Extract the [x, y] coordinate from the center of the cell holding the provided text.  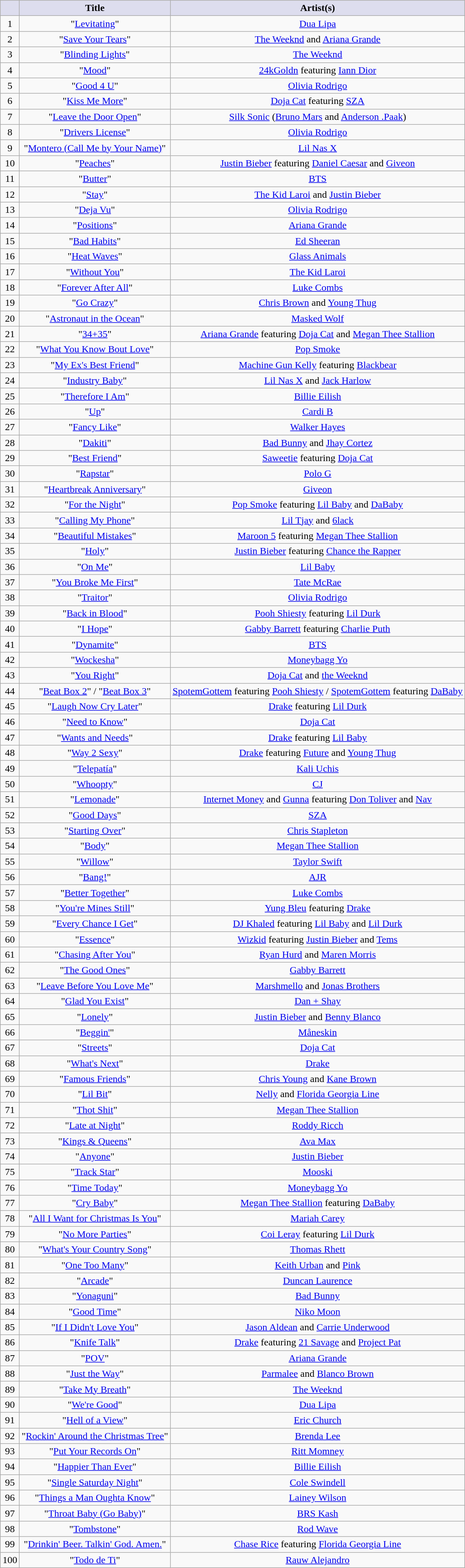
Artist(s) [317, 8]
Nelly and Florida Georgia Line [317, 1094]
60 [10, 939]
Bad Bunny and Jhay Cortez [317, 442]
Gabby Barrett featuring Charlie Puth [317, 629]
"For the Night" [95, 505]
50 [10, 784]
37 [10, 582]
"Anyone" [95, 1156]
16 [10, 256]
"Kings & Queens" [95, 1141]
8 [10, 132]
Keith Urban and Pink [317, 1265]
18 [10, 287]
"Wants and Needs" [95, 738]
"You Broke Me First" [95, 582]
The Kid Laroi [317, 272]
70 [10, 1094]
"Back in Blood" [95, 613]
Chris Young and Kane Brown [317, 1079]
Tate McRae [317, 582]
Eric Church [317, 1420]
"POV" [95, 1358]
Drake featuring 21 Savage and Project Pat [317, 1343]
Ariana Grande featuring Doja Cat and Megan Thee Stallion [317, 334]
"What You Know Bout Love" [95, 349]
39 [10, 613]
34 [10, 536]
Doja Cat featuring SZA [317, 101]
Brenda Lee [317, 1435]
Duncan Laurence [317, 1281]
Roddy Ricch [317, 1125]
"Butter" [95, 179]
"Therefore I Am" [95, 396]
"We're Good" [95, 1405]
"Whoopty" [95, 784]
"On Me" [95, 567]
"Time Today" [95, 1188]
Pop Smoke [317, 349]
"Heat Waves" [95, 256]
94 [10, 1467]
21 [10, 334]
Saweetie featuring Doja Cat [317, 458]
Doja Cat and the Weeknd [317, 675]
95 [10, 1482]
26 [10, 411]
"Put Your Records On" [95, 1451]
"Happier Than Ever" [95, 1467]
Coi Leray featuring Lil Durk [317, 1234]
Jason Aldean and Carrie Underwood [317, 1327]
Polo G [317, 474]
"Cry Baby" [95, 1203]
Megan Thee Stallion featuring DaBaby [317, 1203]
45 [10, 707]
SpotemGottem featuring Pooh Shiesty / SpotemGottem featuring DaBaby [317, 691]
Justin Bieber featuring Daniel Caesar and Giveon [317, 163]
75 [10, 1172]
3 [10, 55]
Lil Tjay and 6lack [317, 520]
"Stay" [95, 194]
Yung Bleu featuring Drake [317, 908]
Rod Wave [317, 1529]
28 [10, 442]
19 [10, 303]
87 [10, 1358]
"Best Friend" [95, 458]
"Save Your Tears" [95, 39]
"Willow" [95, 861]
"Astronaut in the Ocean" [95, 318]
BRS Kash [317, 1513]
Drake featuring Lil Baby [317, 738]
Måneskin [317, 1032]
AJR [317, 877]
24 [10, 380]
33 [10, 520]
"Thot Shit" [95, 1110]
79 [10, 1234]
14 [10, 225]
2 [10, 39]
Chris Brown and Young Thug [317, 303]
Walker Hayes [317, 427]
86 [10, 1343]
"Mood" [95, 70]
69 [10, 1079]
57 [10, 892]
"Fancy Like" [95, 427]
4 [10, 70]
Glass Animals [317, 256]
"Leave the Door Open" [95, 117]
"Glad You Exist" [95, 1001]
Title [95, 8]
Ava Max [317, 1141]
"Streets" [95, 1048]
Justin Bieber and Benny Blanco [317, 1017]
Cardi B [317, 411]
51 [10, 799]
62 [10, 970]
"What's Your Country Song" [95, 1250]
Gabby Barrett [317, 970]
65 [10, 1017]
"Just the Way" [95, 1374]
"Levitating" [95, 24]
Rauw Alejandro [317, 1560]
82 [10, 1281]
63 [10, 986]
"Heartbreak Anniversary" [95, 489]
Lil Nas X and Jack Harlow [317, 380]
"Things a Man Oughta Know" [95, 1498]
84 [10, 1312]
"Good Days" [95, 815]
"Take My Breath" [95, 1389]
The Weeknd and Ariana Grande [317, 39]
97 [10, 1513]
"Leave Before You Love Me" [95, 986]
80 [10, 1250]
"Peaches" [95, 163]
90 [10, 1405]
"Single Saturday Night" [95, 1482]
Drake [317, 1063]
The Kid Laroi and Justin Bieber [317, 194]
46 [10, 722]
Ritt Momney [317, 1451]
"Laugh Now Cry Later" [95, 707]
Ryan Hurd and Maren Morris [317, 955]
"Body" [95, 846]
91 [10, 1420]
"Forever After All" [95, 287]
"You Right" [95, 675]
52 [10, 815]
Machine Gun Kelly featuring Blackbear [317, 365]
"Yonaguni" [95, 1296]
43 [10, 675]
Dan + Shay [317, 1001]
"Track Star" [95, 1172]
"Late at Night" [95, 1125]
10 [10, 163]
49 [10, 769]
Drake featuring Lil Durk [317, 707]
1 [10, 24]
DJ Khaled featuring Lil Baby and Lil Durk [317, 923]
77 [10, 1203]
Mooski [317, 1172]
"Beautiful Mistakes" [95, 536]
96 [10, 1498]
Lil Nas X [317, 148]
"Hell of a View" [95, 1420]
67 [10, 1048]
"Bad Habits" [95, 241]
9 [10, 148]
Internet Money and Gunna featuring Don Toliver and Nav [317, 799]
31 [10, 489]
88 [10, 1374]
"Traitor" [95, 598]
"Deja Vu" [95, 210]
Wizkid featuring Justin Bieber and Tems [317, 939]
Lainey Wilson [317, 1498]
48 [10, 753]
38 [10, 598]
Lil Baby [317, 567]
98 [10, 1529]
Niko Moon [317, 1312]
"My Ex's Best Friend" [95, 365]
5 [10, 86]
64 [10, 1001]
"Bang!" [95, 877]
"Kiss Me More" [95, 101]
"If I Didn't Love You" [95, 1327]
"Chasing After You" [95, 955]
Pop Smoke featuring Lil Baby and DaBaby [317, 505]
"Wockesha" [95, 660]
74 [10, 1156]
Mariah Carey [317, 1219]
"Lemonade" [95, 799]
Justin Bieber [317, 1156]
CJ [317, 784]
99 [10, 1544]
25 [10, 396]
24kGoldn featuring Iann Dior [317, 70]
"34+35" [95, 334]
59 [10, 923]
"Dakiti" [95, 442]
"Up" [95, 411]
7 [10, 117]
"Positions" [95, 225]
"All I Want for Christmas Is You" [95, 1219]
42 [10, 660]
Marshmello and Jonas Brothers [317, 986]
Ed Sheeran [317, 241]
"Way 2 Sexy" [95, 753]
"Tombstone" [95, 1529]
44 [10, 691]
"I Hope" [95, 629]
"Throat Baby (Go Baby)" [95, 1513]
54 [10, 846]
Justin Bieber featuring Chance the Rapper [317, 551]
20 [10, 318]
36 [10, 567]
Bad Bunny [317, 1296]
81 [10, 1265]
35 [10, 551]
"Need to Know" [95, 722]
41 [10, 644]
"Starting Over" [95, 830]
29 [10, 458]
73 [10, 1141]
"Arcade" [95, 1281]
Thomas Rhett [317, 1250]
"Telepatía" [95, 769]
Giveon [317, 489]
"Rockin' Around the Christmas Tree" [95, 1435]
"Drinkin' Beer. Talkin' God. Amen." [95, 1544]
92 [10, 1435]
"Todo de Ti" [95, 1560]
56 [10, 877]
93 [10, 1451]
Chase Rice featuring Florida Georgia Line [317, 1544]
"The Good Ones" [95, 970]
"Dynamite" [95, 644]
"Famous Friends" [95, 1079]
12 [10, 194]
"Go Crazy" [95, 303]
30 [10, 474]
83 [10, 1296]
68 [10, 1063]
Chris Stapleton [317, 830]
15 [10, 241]
72 [10, 1125]
32 [10, 505]
"Rapstar" [95, 474]
11 [10, 179]
"Holy" [95, 551]
"Calling My Phone" [95, 520]
"Knife Talk" [95, 1343]
85 [10, 1327]
"Beggin'" [95, 1032]
"Drivers License" [95, 132]
SZA [317, 815]
"Good 4 U" [95, 86]
61 [10, 955]
71 [10, 1110]
Pooh Shiesty featuring Lil Durk [317, 613]
13 [10, 210]
"One Too Many" [95, 1265]
40 [10, 629]
"Lonely" [95, 1017]
47 [10, 738]
"Good Time" [95, 1312]
Drake featuring Future and Young Thug [317, 753]
"Blinding Lights" [95, 55]
78 [10, 1219]
53 [10, 830]
66 [10, 1032]
Masked Wolf [317, 318]
17 [10, 272]
22 [10, 349]
"Essence" [95, 939]
6 [10, 101]
"No More Parties" [95, 1234]
76 [10, 1188]
"Better Together" [95, 892]
23 [10, 365]
"Industry Baby" [95, 380]
"What's Next" [95, 1063]
"Without You" [95, 272]
100 [10, 1560]
27 [10, 427]
Silk Sonic (Bruno Mars and Anderson .Paak) [317, 117]
Kali Uchis [317, 769]
"Every Chance I Get" [95, 923]
58 [10, 908]
"Lil Bit" [95, 1094]
Parmalee and Blanco Brown [317, 1374]
Taylor Swift [317, 861]
"Beat Box 2" / "Beat Box 3" [95, 691]
89 [10, 1389]
Maroon 5 featuring Megan Thee Stallion [317, 536]
55 [10, 861]
Cole Swindell [317, 1482]
"You're Mines Still" [95, 908]
"Montero (Call Me by Your Name)" [95, 148]
